Determine the (X, Y) coordinate at the center of the cell enclosing the given text.  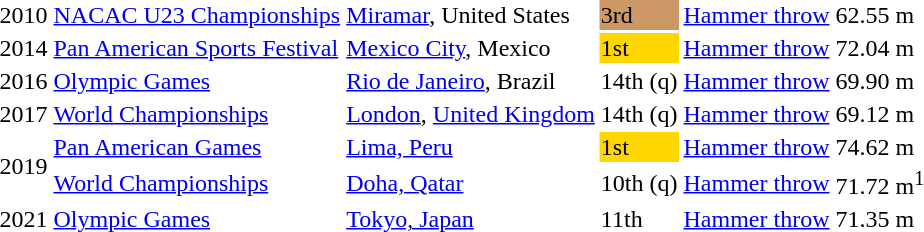
3rd (639, 15)
Doha, Qatar (471, 183)
Olympic Games (197, 81)
Mexico City, Mexico (471, 48)
Pan American Games (197, 147)
NACAC U23 Championships (197, 15)
Miramar, United States (471, 15)
London, United Kingdom (471, 114)
Lima, Peru (471, 147)
Rio de Janeiro, Brazil (471, 81)
10th (q) (639, 183)
Pan American Sports Festival (197, 48)
